Search for the cell housing the specified text and yield its [x, y] center coordinate. 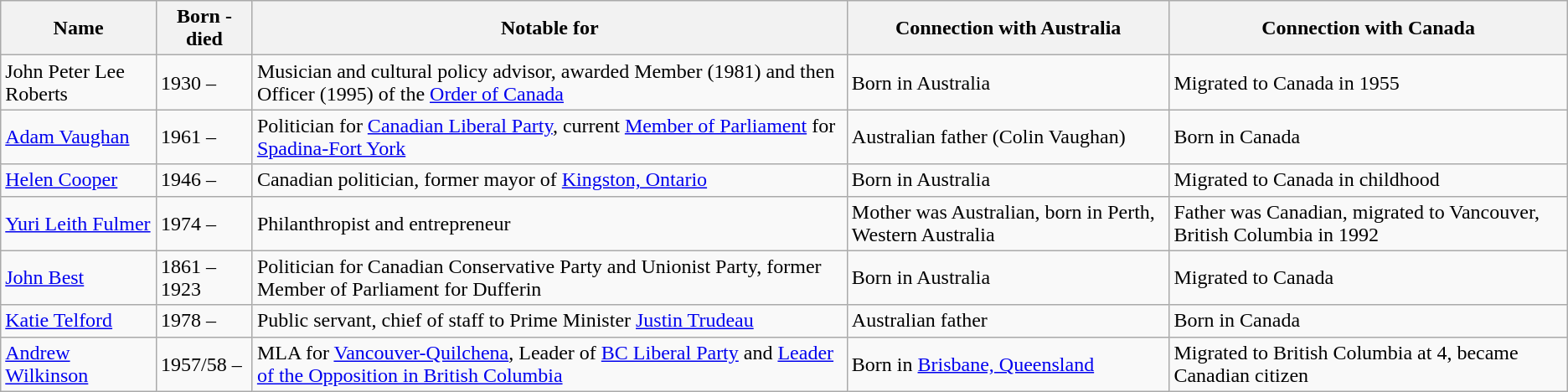
Politician for Canadian Liberal Party, current Member of Parliament for Spadina-Fort York [549, 137]
1861 – 1923 [204, 278]
Philanthropist and entrepreneur [549, 223]
1974 – [204, 223]
Migrated to Canada in childhood [1369, 180]
Migrated to British Columbia at 4, became Canadian citizen [1369, 364]
Politician for Canadian Conservative Party and Unionist Party, former Member of Parliament for Dufferin [549, 278]
Connection with Canada [1369, 28]
John Peter Lee Roberts [79, 82]
Musician and cultural policy advisor, awarded Member (1981) and then Officer (1995) of the Order of Canada [549, 82]
Father was Canadian, migrated to Vancouver, British Columbia in 1992 [1369, 223]
Australian father (Colin Vaughan) [1008, 137]
Name [79, 28]
Connection with Australia [1008, 28]
Andrew Wilkinson [79, 364]
Yuri Leith Fulmer [79, 223]
Born - died [204, 28]
Public servant, chief of staff to Prime Minister Justin Trudeau [549, 321]
Notable for [549, 28]
Helen Cooper [79, 180]
1978 – [204, 321]
Migrated to Canada [1369, 278]
Canadian politician, former mayor of Kingston, Ontario [549, 180]
Australian father [1008, 321]
Born in Brisbane, Queensland [1008, 364]
1930 – [204, 82]
1957/58 – [204, 364]
John Best [79, 278]
1961 – [204, 137]
1946 – [204, 180]
Mother was Australian, born in Perth, Western Australia [1008, 223]
MLA for Vancouver-Quilchena, Leader of BC Liberal Party and Leader of the Opposition in British Columbia [549, 364]
Katie Telford [79, 321]
Adam Vaughan [79, 137]
Migrated to Canada in 1955 [1369, 82]
